Locate the cell with the specified text and output its (x, y) center coordinate. 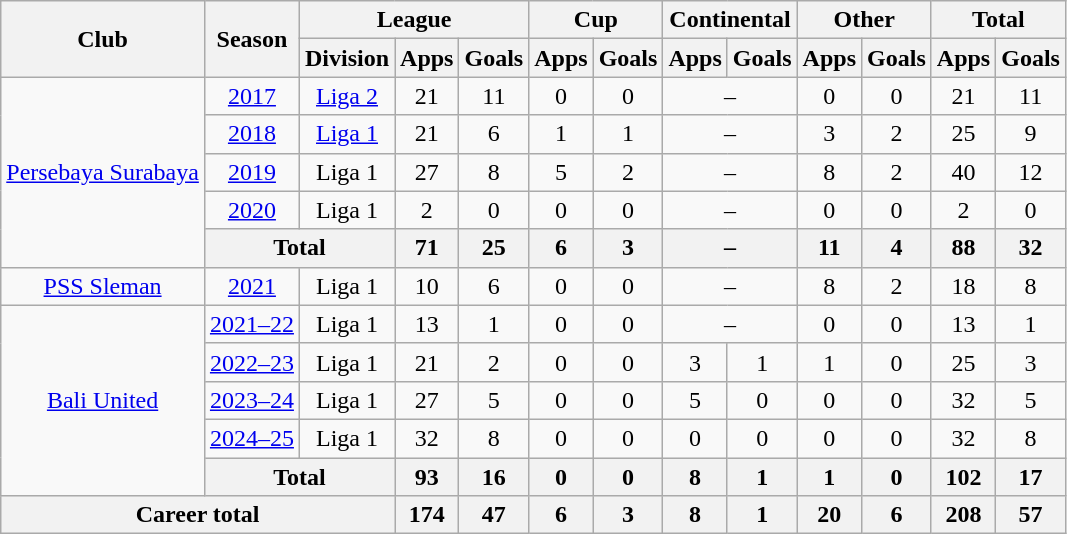
2019 (252, 172)
57 (1031, 515)
PSS Sleman (103, 286)
2023–24 (252, 400)
93 (427, 477)
League (414, 20)
2021 (252, 286)
Other (864, 20)
2017 (252, 96)
17 (1031, 477)
Continental (730, 20)
102 (963, 477)
Liga 2 (346, 96)
2018 (252, 134)
4 (897, 248)
174 (427, 515)
16 (494, 477)
47 (494, 515)
208 (963, 515)
12 (1031, 172)
2020 (252, 210)
2021–22 (252, 324)
40 (963, 172)
Persebaya Surabaya (103, 172)
Cup (596, 20)
9 (1031, 134)
Club (103, 39)
2024–25 (252, 438)
2022–23 (252, 362)
Division (346, 58)
71 (427, 248)
Career total (198, 515)
Bali United (103, 400)
20 (829, 515)
88 (963, 248)
10 (427, 286)
Season (252, 39)
18 (963, 286)
